Pinpoint the cell where the given text exists, returning its [X, Y] midpoint coordinate. 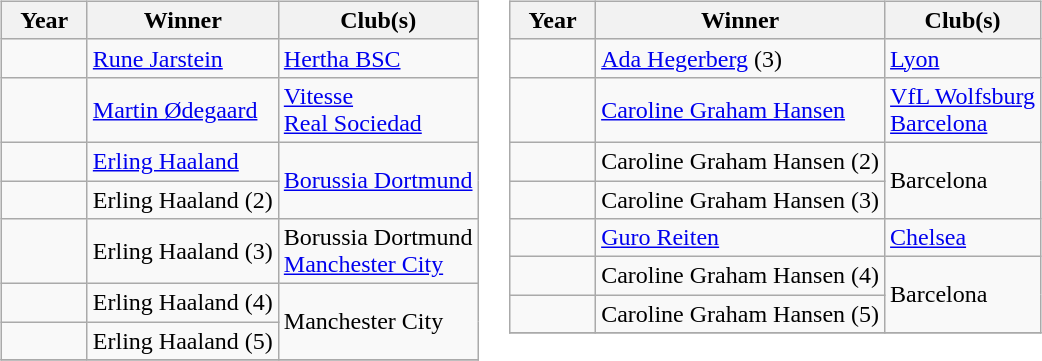
VfL Wolfsburg Barcelona [963, 110]
Manchester City [378, 322]
Caroline Graham Hansen (2) [740, 161]
Caroline Graham Hansen (5) [740, 314]
Erling Haaland (4) [182, 303]
Ada Hegerberg (3) [740, 58]
Lyon [963, 58]
Borussia Dortmund Manchester City [378, 252]
Erling Haaland (3) [182, 252]
Hertha BSC [378, 58]
Borussia Dortmund [378, 180]
Caroline Graham Hansen (3) [740, 199]
Caroline Graham Hansen [740, 110]
Erling Haaland [182, 161]
Caroline Graham Hansen (4) [740, 276]
Erling Haaland (5) [182, 341]
Erling Haaland (2) [182, 199]
Rune Jarstein [182, 58]
Chelsea [963, 238]
Vitesse Real Sociedad [378, 110]
Martin Ødegaard [182, 110]
Guro Reiten [740, 238]
